Search for the cell housing the specified text and yield its [X, Y] center coordinate. 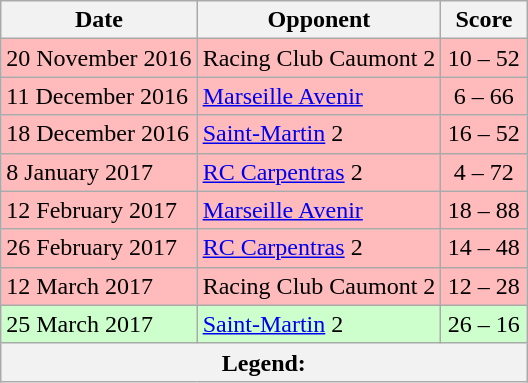
4 – 72 [484, 172]
11 December 2016 [99, 96]
Opponent [319, 20]
18 – 88 [484, 210]
14 – 48 [484, 248]
20 November 2016 [99, 58]
26 February 2017 [99, 248]
12 February 2017 [99, 210]
16 – 52 [484, 134]
10 – 52 [484, 58]
26 – 16 [484, 324]
18 December 2016 [99, 134]
Legend: [264, 362]
Date [99, 20]
8 January 2017 [99, 172]
12 March 2017 [99, 286]
Score [484, 20]
12 – 28 [484, 286]
6 – 66 [484, 96]
25 March 2017 [99, 324]
